Locate the cell with the specified text and output its [X, Y] center coordinate. 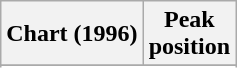
Peakposition [189, 34]
Chart (1996) [72, 34]
